Pinpoint the cell where the given text exists, returning its [x, y] midpoint coordinate. 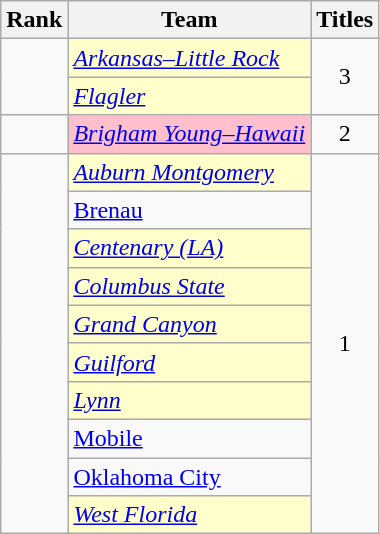
Arkansas–Little Rock [190, 58]
Mobile [190, 438]
Grand Canyon [190, 324]
Guilford [190, 362]
Titles [345, 20]
West Florida [190, 515]
Oklahoma City [190, 477]
1 [345, 344]
Centenary (LA) [190, 248]
Rank [34, 20]
3 [345, 77]
Team [190, 20]
Flagler [190, 96]
Brenau [190, 210]
Columbus State [190, 286]
Brigham Young–Hawaii [190, 134]
Auburn Montgomery [190, 172]
2 [345, 134]
Lynn [190, 400]
